Search for the cell housing the specified text and yield its (X, Y) center coordinate. 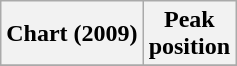
Chart (2009) (72, 34)
Peakposition (189, 34)
